Search for the cell housing the specified text and yield its [X, Y] center coordinate. 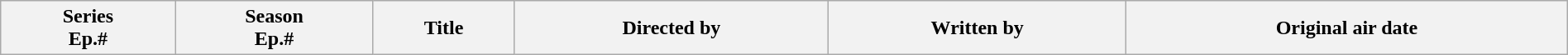
Title [443, 28]
Written by [978, 28]
Original air date [1347, 28]
Directed by [672, 28]
SeriesEp.# [88, 28]
SeasonEp.# [275, 28]
